Extract the (X, Y) coordinate from the center of the cell holding the provided text.  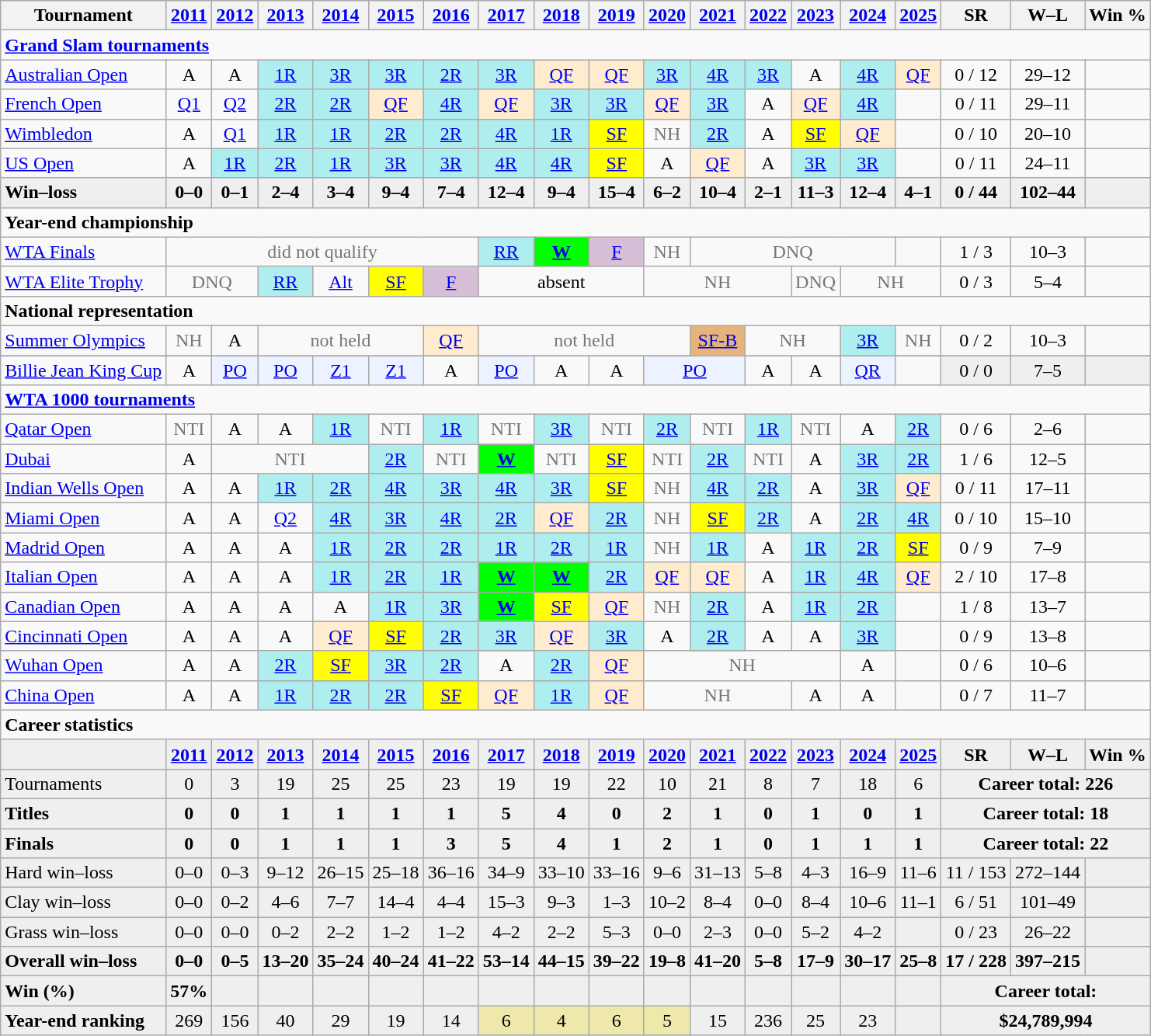
Career total: (1045, 991)
Year-end ranking (84, 1020)
Win–loss (84, 193)
18 (868, 784)
0–5 (235, 961)
4–1 (918, 193)
6 / 51 (976, 902)
39–22 (617, 961)
Dubai (84, 459)
25–18 (396, 873)
Indian Wells Open (84, 488)
57% (190, 991)
11 / 153 (976, 873)
0 / 44 (976, 193)
10–4 (718, 193)
Tournaments (84, 784)
Grass win–loss (84, 932)
1 / 3 (976, 252)
101–49 (1047, 902)
Titles (84, 813)
Cincinnati Open (84, 636)
2–6 (1047, 429)
44–15 (561, 961)
53–14 (506, 961)
22 (617, 784)
Billie Jean King Cup (84, 370)
1–3 (617, 902)
7–4 (450, 193)
15–3 (506, 902)
1 / 8 (976, 607)
156 (235, 1020)
Australian Open (84, 75)
41–22 (450, 961)
6–2 (666, 193)
2–1 (767, 193)
17 / 228 (976, 961)
2 / 10 (976, 577)
11–6 (918, 873)
9–12 (286, 873)
Alt (340, 281)
Qatar Open (84, 429)
33–16 (617, 873)
7–5 (1047, 370)
7–9 (1047, 548)
2–4 (286, 193)
Italian Open (84, 577)
0 / 7 (976, 695)
Hard win–loss (84, 873)
15–4 (617, 193)
24–11 (1047, 163)
QR (868, 370)
5–2 (815, 932)
272–144 (1047, 873)
French Open (84, 104)
Career statistics (575, 725)
SF-B (718, 340)
269 (190, 1020)
Clay win–loss (84, 902)
Miami Open (84, 518)
34–9 (506, 873)
China Open (84, 695)
12–5 (1047, 459)
20–10 (1047, 134)
2–3 (718, 932)
Canadian Open (84, 607)
Wuhan Open (84, 666)
absent (561, 281)
4–3 (815, 873)
WTA Finals (84, 252)
8 (767, 784)
21 (718, 784)
did not qualify (322, 252)
40–24 (396, 961)
WTA Elite Trophy (84, 281)
11–3 (815, 193)
36–16 (450, 873)
31–13 (718, 873)
$24,789,994 (1045, 1020)
29–11 (1047, 104)
11–1 (918, 902)
Wimbledon (84, 134)
13–20 (286, 961)
1 / 6 (976, 459)
Summer Olympics (84, 340)
13–7 (1047, 607)
National representation (575, 311)
7 (815, 784)
Finals (84, 843)
10 (666, 784)
Career total: 18 (1045, 813)
17–9 (815, 961)
Career total: 22 (1045, 843)
15 (718, 1020)
WTA 1000 tournaments (575, 400)
102–44 (1047, 193)
US Open (84, 163)
0 / 0 (976, 370)
5–4 (1047, 281)
13–8 (1047, 636)
Year-end championship (575, 222)
29 (340, 1020)
25–8 (918, 961)
0 / 3 (976, 281)
35–24 (340, 961)
Tournament (84, 16)
10–2 (666, 902)
3–4 (340, 193)
5–3 (617, 932)
14–4 (396, 902)
29–12 (1047, 75)
14 (450, 1020)
19–8 (666, 961)
0 / 23 (976, 932)
30–17 (868, 961)
33–10 (561, 873)
9–6 (666, 873)
9–3 (561, 902)
0–3 (235, 873)
26–15 (340, 873)
26–22 (1047, 932)
Overall win–loss (84, 961)
0 / 12 (976, 75)
17–11 (1047, 488)
397–215 (1047, 961)
0–1 (235, 193)
0 / 2 (976, 340)
Win (%) (84, 991)
17–8 (1047, 577)
15–10 (1047, 518)
40 (286, 1020)
4–6 (286, 902)
Career total: 226 (1045, 784)
16–9 (868, 873)
Madrid Open (84, 548)
Grand Slam tournaments (575, 45)
236 (767, 1020)
11–7 (1047, 695)
7–7 (340, 902)
41–20 (718, 961)
4–4 (450, 902)
